Return the (x, y) coordinate for the center point of the cell that contains the specified text.  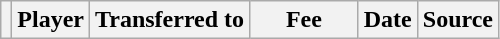
Date (388, 20)
Transferred to (170, 20)
Fee (304, 20)
Player (51, 20)
Source (458, 20)
